Pinpoint the cell where the given text exists, returning its [x, y] midpoint coordinate. 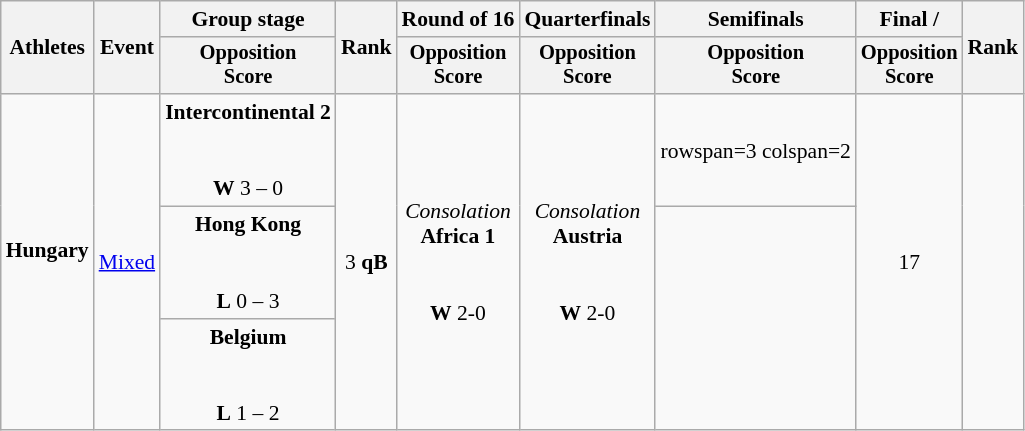
Mixed [127, 262]
Hungary [48, 262]
Semifinals [756, 19]
rowspan=3 colspan=2 [756, 150]
17 [910, 262]
Group stage [248, 19]
Quarterfinals [587, 19]
ConsolationAustriaW 2-0 [587, 262]
3 qB [366, 262]
ConsolationAfrica 1W 2-0 [458, 262]
Hong KongL 0 – 3 [248, 263]
Final / [910, 19]
Event [127, 48]
Intercontinental 2W 3 – 0 [248, 150]
Athletes [48, 48]
Round of 16 [458, 19]
BelgiumL 1 – 2 [248, 375]
